Detect which cell encompasses the target text, then output its (X, Y) center coordinate. 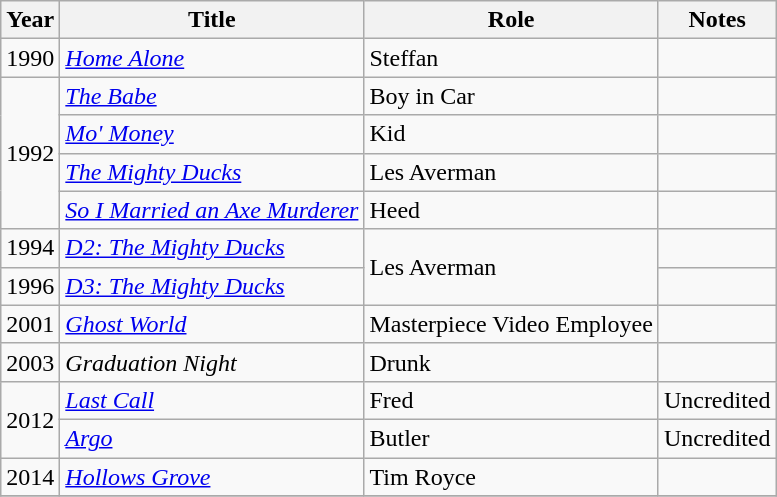
1990 (30, 58)
So I Married an Axe Murderer (212, 210)
2014 (30, 477)
Role (511, 20)
Graduation Night (212, 362)
The Babe (212, 96)
The Mighty Ducks (212, 172)
Boy in Car (511, 96)
Butler (511, 438)
2012 (30, 419)
1994 (30, 248)
Ghost World (212, 324)
Fred (511, 400)
Heed (511, 210)
Kid (511, 134)
Title (212, 20)
D2: The Mighty Ducks (212, 248)
2001 (30, 324)
Notes (717, 20)
Home Alone (212, 58)
D3: The Mighty Ducks (212, 286)
Hollows Grove (212, 477)
1996 (30, 286)
Drunk (511, 362)
2003 (30, 362)
Year (30, 20)
Argo (212, 438)
Masterpiece Video Employee (511, 324)
Mo' Money (212, 134)
1992 (30, 153)
Last Call (212, 400)
Tim Royce (511, 477)
Steffan (511, 58)
